Return (x, y) of the center of cell containing provided text 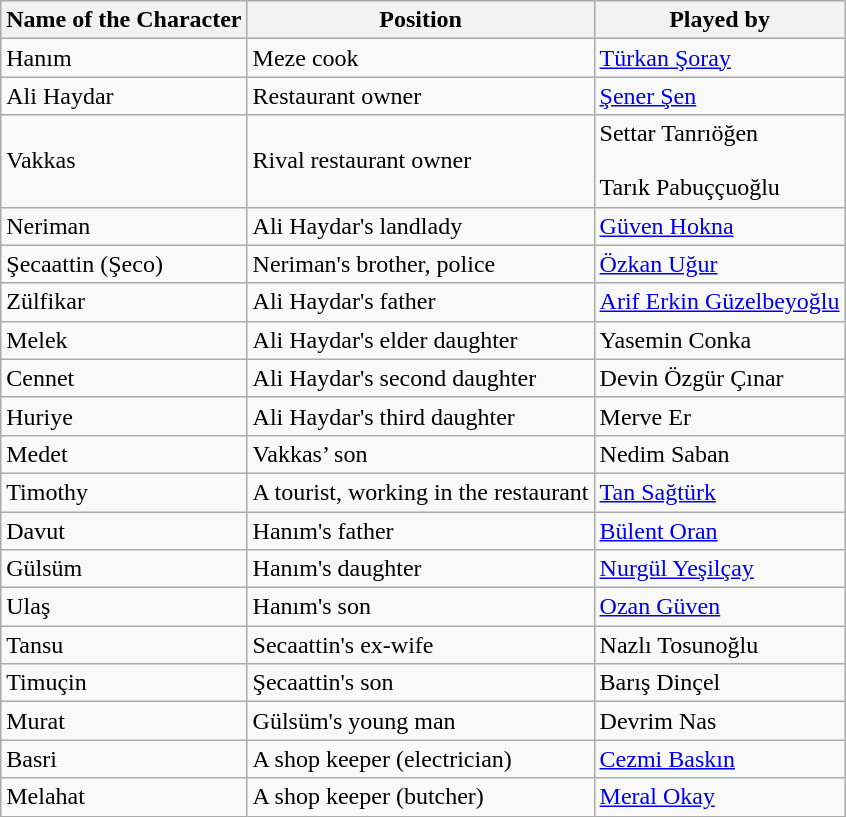
Bülent Oran (720, 531)
Rival restaurant owner (420, 161)
Neriman (124, 226)
Vakkas (124, 161)
Ali Haydar (124, 96)
Melahat (124, 797)
Cezmi Baskın (720, 759)
Zülfikar (124, 302)
Özkan Uğur (720, 264)
Position (420, 20)
Barış Dinçel (720, 683)
Huriye (124, 416)
Nazlı Tosunoğlu (720, 645)
Ali Haydar's second daughter (420, 378)
Şecaattin's son (420, 683)
Timothy (124, 492)
Melek (124, 340)
Neriman's brother, police (420, 264)
Tan Sağtürk (720, 492)
A shop keeper (electrician) (420, 759)
Güven Hokna (720, 226)
Settar Tanrıöğen Tarık Pabuççuoğlu (720, 161)
Şecaattin (Şeco) (124, 264)
Ozan Güven (720, 607)
Nurgül Yeşilçay (720, 569)
Hanım (124, 58)
Davut (124, 531)
Tansu (124, 645)
Ali Haydar's landlady (420, 226)
Meze cook (420, 58)
A shop keeper (butcher) (420, 797)
Ulaş (124, 607)
Hanım's son (420, 607)
Devrim Nas (720, 721)
Hanım's father (420, 531)
Gülsüm's young man (420, 721)
Nedim Saban (720, 454)
Yasemin Conka (720, 340)
Basri (124, 759)
Played by (720, 20)
Devin Özgür Çınar (720, 378)
Şener Şen (720, 96)
Medet (124, 454)
Merve Er (720, 416)
Meral Okay (720, 797)
Timuçin (124, 683)
Ali Haydar's elder daughter (420, 340)
Gülsüm (124, 569)
Ali Haydar's third daughter (420, 416)
Cennet (124, 378)
Vakkas’ son (420, 454)
A tourist, working in the restaurant (420, 492)
Secaattin's ex-wife (420, 645)
Hanım's daughter (420, 569)
Name of the Character (124, 20)
Ali Haydar's father (420, 302)
Murat (124, 721)
Restaurant owner (420, 96)
Türkan Şoray (720, 58)
Arif Erkin Güzelbeyoğlu (720, 302)
